Pinpoint the cell where the given text exists, returning its (x, y) midpoint coordinate. 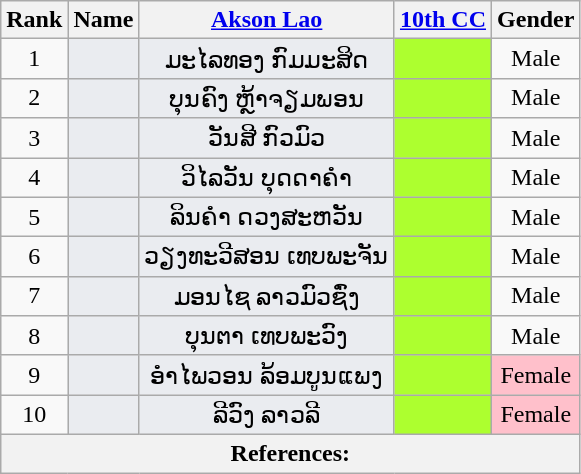
References: (290, 453)
3 (34, 138)
2 (34, 98)
ລິນຄໍາ ດວງສະຫວັນ (267, 217)
ວຽງທະວີສອນ ເທບພະຈັນ (267, 257)
ມອນໄຊ ລາວມົວຊົ່ງ (267, 296)
6 (34, 257)
Rank (34, 20)
1 (34, 59)
8 (34, 336)
ບຸນຕາ ເທບພະວົງ (267, 336)
10th CC (442, 20)
ບຸນຄົງ ຫຼ້າຈຽມພອນ (267, 98)
10 (34, 415)
ວິໄລວັນ ບຸດດາຄໍາ (267, 178)
ມະໄລທອງ ກົມມະສິດ (267, 59)
5 (34, 217)
9 (34, 375)
4 (34, 178)
Name (104, 20)
ວັນສີ ກົວມົວ (267, 138)
Gender (536, 20)
Akson Lao (267, 20)
ອໍາໄພວອນ ລ້ອມບູນແພງ (267, 375)
7 (34, 296)
ລີວົງ ລາວລີ (267, 415)
